From the cell containing the given text, extract its center point as (X, Y) coordinate. 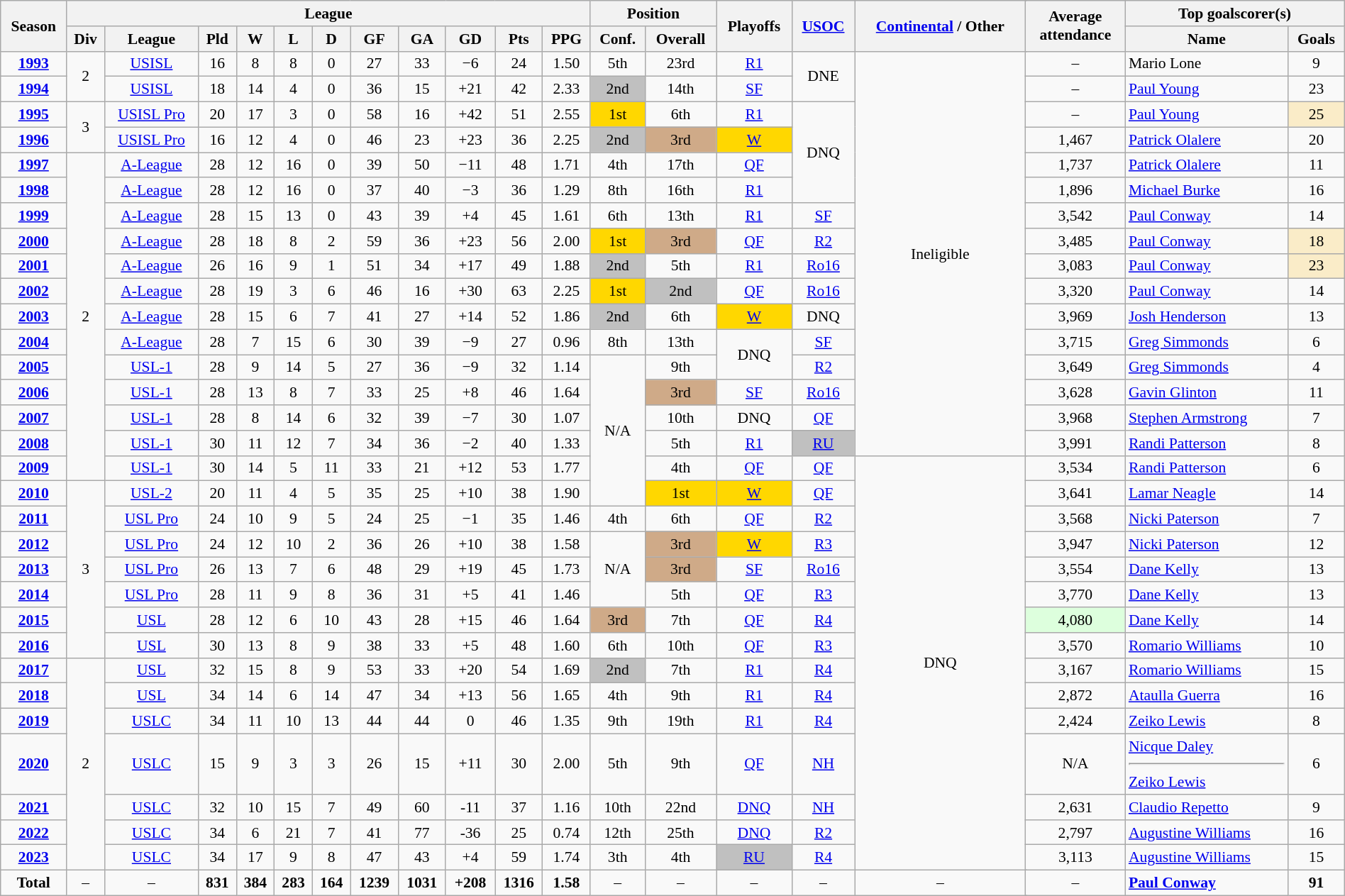
Overall (680, 39)
77 (421, 833)
1994 (34, 89)
19th (680, 721)
1.35 (566, 721)
2019 (34, 721)
+19 (470, 570)
2012 (34, 544)
−11 (470, 165)
1.77 (566, 468)
4,080 (1075, 620)
384 (255, 883)
2000 (34, 241)
Total (34, 883)
3,568 (1075, 519)
Position (653, 13)
USOC (823, 26)
2023 (34, 858)
14th (680, 89)
−6 (470, 64)
91 (1317, 883)
3,770 (1075, 595)
2006 (34, 393)
Continental / Other (941, 26)
3,554 (1075, 570)
2,424 (1075, 721)
2009 (34, 468)
1,737 (1075, 165)
2020 (34, 764)
GF (375, 39)
52 (519, 317)
63 (519, 292)
3,968 (1075, 418)
Playoffs (755, 26)
17th (680, 165)
+208 (470, 883)
3,320 (1075, 292)
2002 (34, 292)
3,534 (1075, 468)
3,485 (1075, 241)
50 (421, 165)
2010 (34, 494)
164 (331, 883)
16th (680, 191)
2013 (34, 570)
23rd (680, 64)
Ineligible (941, 253)
PPG (566, 39)
29 (421, 570)
Stephen Armstrong (1207, 418)
1.07 (566, 418)
2011 (34, 519)
D (331, 39)
Div (86, 39)
831 (217, 883)
2008 (34, 443)
Josh Henderson (1207, 317)
−3 (470, 191)
0.74 (566, 833)
2003 (34, 317)
60 (421, 807)
2021 (34, 807)
3,991 (1075, 443)
1.14 (566, 367)
2004 (34, 342)
USL-2 (151, 494)
Goals (1317, 39)
Average attendance (1075, 26)
1.88 (566, 266)
1.86 (566, 317)
+30 (470, 292)
12th (617, 833)
1993 (34, 64)
Ataulla Guerra (1207, 696)
1.50 (566, 64)
GD (470, 39)
Mario Lone (1207, 64)
22nd (680, 807)
1.29 (566, 191)
+15 (470, 620)
0.96 (566, 342)
Pts (519, 39)
+21 (470, 89)
2,797 (1075, 833)
1.73 (566, 570)
1.90 (566, 494)
1998 (34, 191)
19 (255, 292)
1.65 (566, 696)
Lamar Neagle (1207, 494)
−2 (470, 443)
−1 (470, 519)
3,947 (1075, 544)
+20 (470, 670)
1.60 (566, 646)
+11 (470, 764)
3th (617, 858)
2007 (34, 418)
2.55 (566, 115)
Conf. (617, 39)
1.71 (566, 165)
1996 (34, 140)
3,628 (1075, 393)
54 (519, 670)
1.33 (566, 443)
2016 (34, 646)
+8 (470, 393)
Nicque Daley Zeiko Lewis (1207, 764)
1.16 (566, 807)
2001 (34, 266)
3,542 (1075, 216)
31 (421, 595)
-11 (470, 807)
2005 (34, 367)
Zeiko Lewis (1207, 721)
+14 (470, 317)
2018 (34, 696)
3,083 (1075, 266)
Michael Burke (1207, 191)
2.33 (566, 89)
25th (680, 833)
Pld (217, 39)
1316 (519, 883)
1.61 (566, 216)
2015 (34, 620)
3,649 (1075, 367)
-36 (470, 833)
1 (331, 266)
42 (519, 89)
1,896 (1075, 191)
3,570 (1075, 646)
58 (375, 115)
1997 (34, 165)
3,715 (1075, 342)
Season (34, 26)
Top goalscorer(s) (1234, 13)
DNE (823, 77)
1,467 (1075, 140)
+17 (470, 266)
3,113 (1075, 858)
2,631 (1075, 807)
1995 (34, 115)
2014 (34, 595)
3,641 (1075, 494)
1999 (34, 216)
+42 (470, 115)
Claudio Repetto (1207, 807)
+12 (470, 468)
3,167 (1075, 670)
1031 (421, 883)
−7 (470, 418)
2,872 (1075, 696)
1.69 (566, 670)
GA (421, 39)
2022 (34, 833)
2017 (34, 670)
L (294, 39)
283 (294, 883)
Name (1207, 39)
Gavin Glinton (1207, 393)
1.74 (566, 858)
3,969 (1075, 317)
1239 (375, 883)
+13 (470, 696)
